Capture the cell that displays the provided text and extract its [x, y] central coordinate. 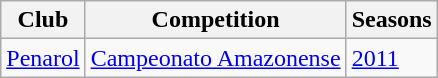
Penarol [43, 58]
Competition [216, 20]
2011 [392, 58]
Campeonato Amazonense [216, 58]
Seasons [392, 20]
Club [43, 20]
